Output the (X, Y) coordinate of the center of the cell containing the given text.  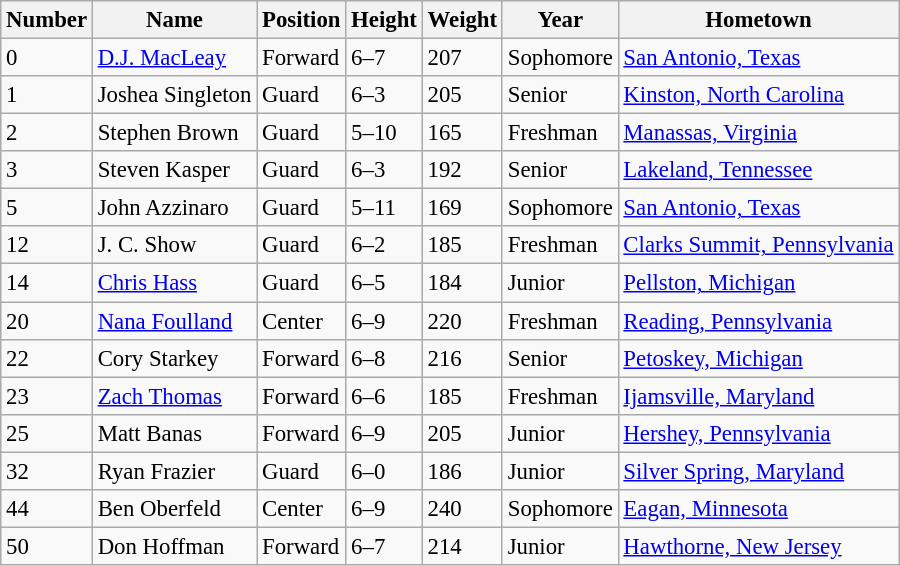
Year (560, 20)
Height (384, 20)
2 (47, 133)
6–6 (384, 396)
Hawthorne, New Jersey (758, 546)
Stephen Brown (174, 133)
Don Hoffman (174, 546)
44 (47, 509)
5 (47, 208)
0 (47, 58)
Number (47, 20)
165 (462, 133)
6–2 (384, 245)
169 (462, 208)
Reading, Pennsylvania (758, 321)
216 (462, 358)
Cory Starkey (174, 358)
220 (462, 321)
20 (47, 321)
25 (47, 433)
Nana Foulland (174, 321)
32 (47, 471)
Eagan, Minnesota (758, 509)
Joshea Singleton (174, 95)
Hometown (758, 20)
Silver Spring, Maryland (758, 471)
192 (462, 170)
214 (462, 546)
D.J. MacLeay (174, 58)
John Azzinaro (174, 208)
12 (47, 245)
1 (47, 95)
Ijamsville, Maryland (758, 396)
184 (462, 283)
Zach Thomas (174, 396)
Ben Oberfeld (174, 509)
Petoskey, Michigan (758, 358)
Chris Hass (174, 283)
Manassas, Virginia (758, 133)
186 (462, 471)
Matt Banas (174, 433)
J. C. Show (174, 245)
23 (47, 396)
240 (462, 509)
Kinston, North Carolina (758, 95)
6–5 (384, 283)
50 (47, 546)
6–0 (384, 471)
Pellston, Michigan (758, 283)
Steven Kasper (174, 170)
Position (302, 20)
Clarks Summit, Pennsylvania (758, 245)
Ryan Frazier (174, 471)
5–10 (384, 133)
6–8 (384, 358)
Weight (462, 20)
5–11 (384, 208)
207 (462, 58)
22 (47, 358)
3 (47, 170)
14 (47, 283)
Hershey, Pennsylvania (758, 433)
Name (174, 20)
Lakeland, Tennessee (758, 170)
